Identify which cell holds the provided text, then report its (X, Y) central coordinate. 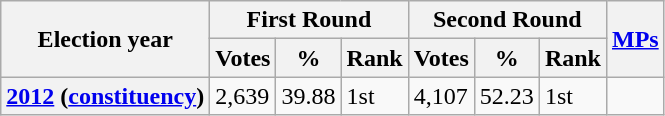
4,107 (441, 96)
2012 (constituency) (106, 96)
MPs (635, 39)
2,639 (243, 96)
Election year (106, 39)
52.23 (506, 96)
Second Round (507, 20)
First Round (309, 20)
39.88 (308, 96)
